Scan for the cell matching the given text and deliver its [X, Y] coordinate at center. 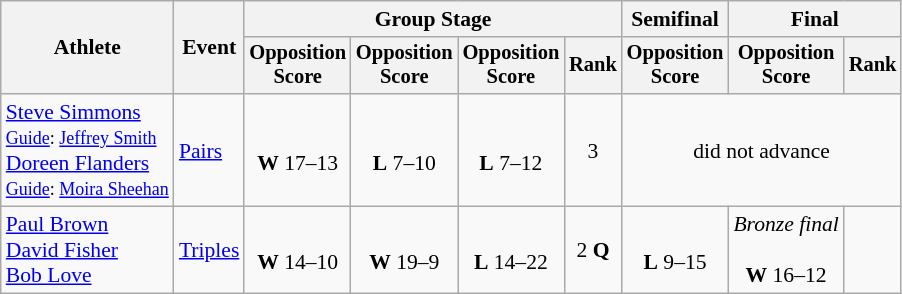
L 9–15 [676, 250]
3 [593, 150]
L 7–12 [512, 150]
W 14–10 [298, 250]
Steve SimmonsGuide: Jeffrey SmithDoreen FlandersGuide: Moira Sheehan [88, 150]
L 14–22 [512, 250]
Event [210, 48]
Final [814, 19]
Group Stage [432, 19]
Semifinal [676, 19]
did not advance [762, 150]
Bronze finalW 16–12 [786, 250]
W 17–13 [298, 150]
Athlete [88, 48]
Triples [210, 250]
Paul BrownDavid FisherBob Love [88, 250]
L 7–10 [404, 150]
Pairs [210, 150]
2 Q [593, 250]
W 19–9 [404, 250]
